Provide the [X, Y] coordinate of the cell's center where the given text is located.  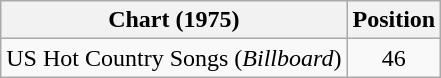
Position [394, 20]
Chart (1975) [174, 20]
46 [394, 58]
US Hot Country Songs (Billboard) [174, 58]
